Capture the cell that displays the provided text and extract its [x, y] central coordinate. 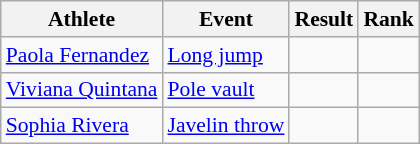
Result [324, 19]
Event [226, 19]
Paola Fernandez [82, 55]
Javelin throw [226, 126]
Pole vault [226, 90]
Sophia Rivera [82, 126]
Long jump [226, 55]
Athlete [82, 19]
Rank [388, 19]
Viviana Quintana [82, 90]
